Extract the [X, Y] coordinate from the center of the cell holding the provided text.  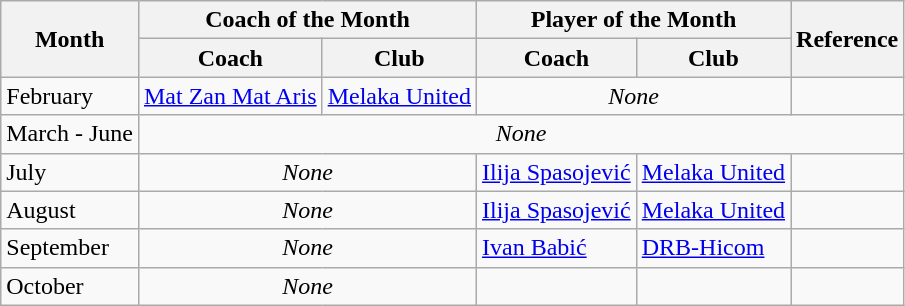
Mat Zan Mat Aris [230, 96]
February [70, 96]
Coach of the Month [307, 20]
September [70, 248]
March - June [70, 134]
July [70, 172]
Reference [848, 39]
Month [70, 39]
October [70, 286]
Ivan Babić [557, 248]
DRB-Hicom [713, 248]
August [70, 210]
Player of the Month [634, 20]
